Output the [X, Y] coordinate of the center of the cell containing the given text.  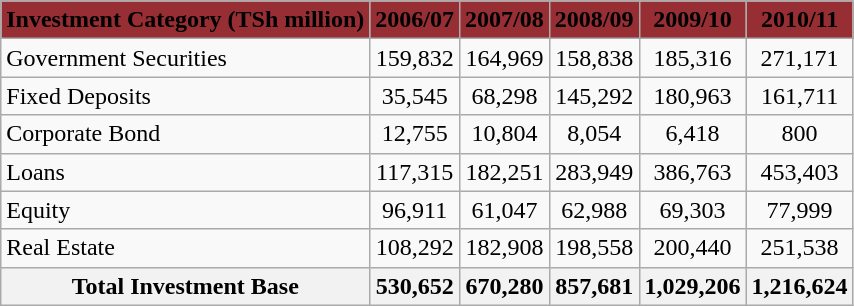
182,251 [505, 172]
145,292 [594, 96]
Equity [186, 210]
530,652 [415, 286]
161,711 [800, 96]
158,838 [594, 58]
453,403 [800, 172]
61,047 [505, 210]
Fixed Deposits [186, 96]
10,804 [505, 134]
164,969 [505, 58]
Real Estate [186, 248]
96,911 [415, 210]
283,949 [594, 172]
857,681 [594, 286]
6,418 [692, 134]
198,558 [594, 248]
62,988 [594, 210]
1,216,624 [800, 286]
182,908 [505, 248]
108,292 [415, 248]
2008/09 [594, 20]
271,171 [800, 58]
2010/11 [800, 20]
69,303 [692, 210]
800 [800, 134]
2009/10 [692, 20]
Corporate Bond [186, 134]
200,440 [692, 248]
117,315 [415, 172]
Loans [186, 172]
2006/07 [415, 20]
159,832 [415, 58]
35,545 [415, 96]
670,280 [505, 286]
251,538 [800, 248]
Investment Category (TSh million) [186, 20]
1,029,206 [692, 286]
8,054 [594, 134]
180,963 [692, 96]
12,755 [415, 134]
Government Securities [186, 58]
77,999 [800, 210]
185,316 [692, 58]
Total Investment Base [186, 286]
386,763 [692, 172]
2007/08 [505, 20]
68,298 [505, 96]
